Output the (X, Y) coordinate of the center of the cell containing the given text.  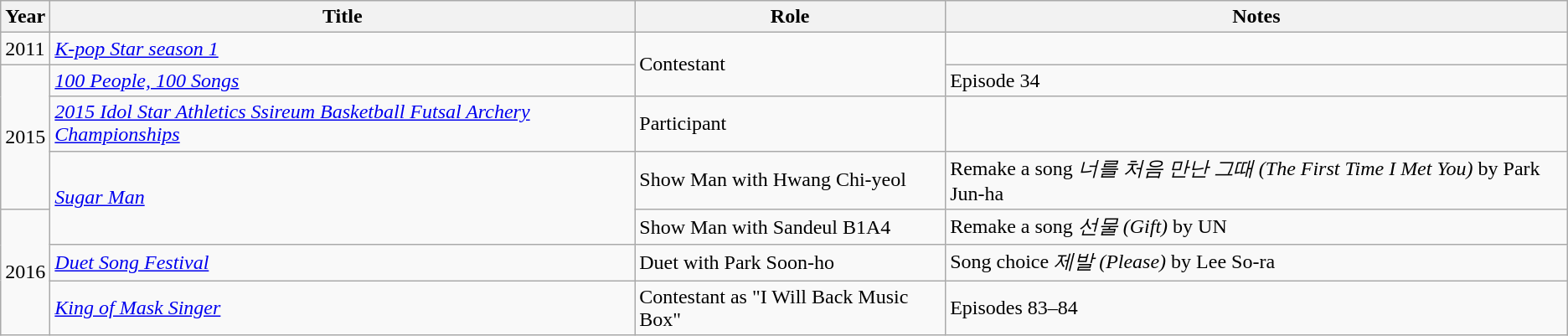
Duet Song Festival (343, 263)
Role (791, 17)
Year (25, 17)
Title (343, 17)
Remake a song 선물 (Gift) by UN (1256, 228)
Contestant (791, 65)
Participant (791, 124)
2016 (25, 272)
2015 Idol Star Athletics Ssireum Basketball Futsal Archery Championships (343, 124)
K-pop Star season 1 (343, 49)
Song choice 제발 (Please) by Lee So-ra (1256, 263)
100 People, 100 Songs (343, 80)
Show Man with Hwang Chi-yeol (791, 180)
2011 (25, 49)
Duet with Park Soon-ho (791, 263)
Notes (1256, 17)
2015 (25, 137)
Sugar Man (343, 198)
Episode 34 (1256, 80)
Contestant as "I Will Back Music Box" (791, 308)
Episodes 83–84 (1256, 308)
Show Man with Sandeul B1A4 (791, 228)
King of Mask Singer (343, 308)
Remake a song 너를 처음 만난 그때 (The First Time I Met You) by Park Jun-ha (1256, 180)
